Identify which cell holds the provided text, then report its [x, y] central coordinate. 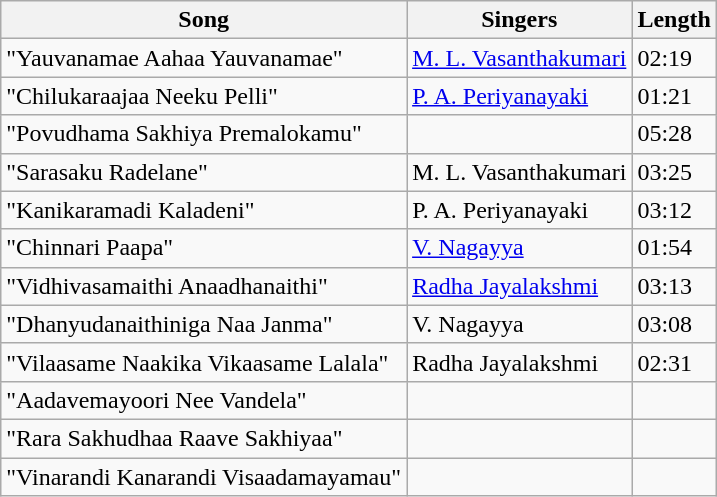
02:19 [674, 58]
03:13 [674, 286]
"Vilaasame Naakika Vikaasame Lalala" [204, 362]
"Chilukaraajaa Neeku Pelli" [204, 96]
03:08 [674, 324]
Length [674, 20]
"Povudhama Sakhiya Premalokamu" [204, 134]
01:21 [674, 96]
Singers [520, 20]
"Kanikaramadi Kaladeni" [204, 210]
01:54 [674, 248]
03:12 [674, 210]
"Sarasaku Radelane" [204, 172]
"Aadavemayoori Nee Vandela" [204, 400]
02:31 [674, 362]
"Vidhivasamaithi Anaadhanaithi" [204, 286]
"Vinarandi Kanarandi Visaadamayamau" [204, 477]
Song [204, 20]
"Dhanyudanaithiniga Naa Janma" [204, 324]
05:28 [674, 134]
"Yauvanamae Aahaa Yauvanamae" [204, 58]
03:25 [674, 172]
"Rara Sakhudhaa Raave Sakhiyaa" [204, 438]
"Chinnari Paapa" [204, 248]
